Output the [X, Y] coordinate of the center of the cell containing the given text.  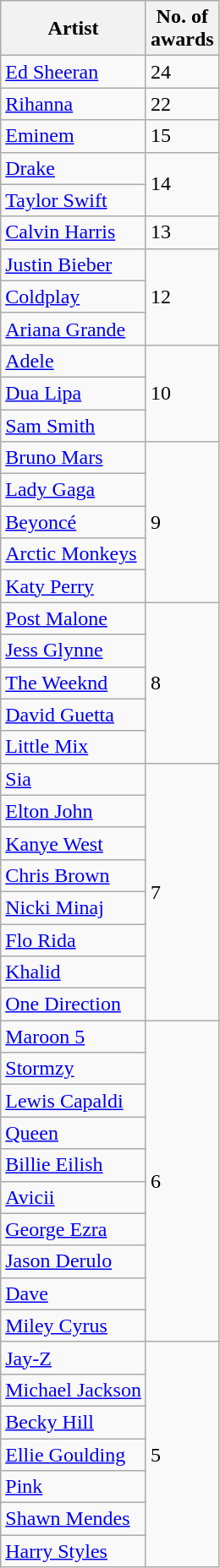
24 [182, 72]
Ellie Goulding [74, 1454]
Artist [74, 29]
15 [182, 136]
Jason Derulo [74, 1261]
12 [182, 297]
George Ezra [74, 1229]
Post Malone [74, 618]
Shawn Mendes [74, 1519]
Avicii [74, 1197]
7 [182, 891]
Drake [74, 168]
Billie Eilish [74, 1165]
One Direction [74, 1004]
10 [182, 393]
Jess Glynne [74, 651]
Stormzy [74, 1069]
Miley Cyrus [74, 1326]
Arctic Monkeys [74, 554]
Taylor Swift [74, 200]
Pink [74, 1487]
Flo Rida [74, 940]
Harry Styles [74, 1551]
Lady Gaga [74, 490]
Queen [74, 1133]
Ariana Grande [74, 329]
Katy Perry [74, 586]
9 [182, 522]
8 [182, 683]
Maroon 5 [74, 1037]
Beyoncé [74, 522]
Sia [74, 779]
13 [182, 232]
5 [182, 1454]
Justin Bieber [74, 264]
14 [182, 184]
Jay-Z [74, 1358]
Dua Lipa [74, 393]
No. ofawards [182, 29]
Calvin Harris [74, 232]
Kanye West [74, 843]
Chris Brown [74, 875]
David Guetta [74, 715]
Little Mix [74, 747]
6 [182, 1181]
22 [182, 104]
Eminem [74, 136]
Dave [74, 1293]
Bruno Mars [74, 458]
Becky Hill [74, 1422]
Michael Jackson [74, 1390]
Elton John [74, 811]
Ed Sheeran [74, 72]
Sam Smith [74, 425]
Nicki Minaj [74, 907]
Adele [74, 361]
Lewis Capaldi [74, 1101]
Khalid [74, 972]
The Weeknd [74, 683]
Coldplay [74, 297]
Rihanna [74, 104]
